Identify which cell holds the provided text, then report its [X, Y] central coordinate. 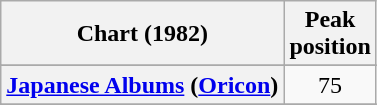
Chart (1982) [142, 34]
Peakposition [330, 34]
75 [330, 85]
Japanese Albums (Oricon) [142, 85]
